Output the [x, y] coordinate of the center of the cell containing the given text.  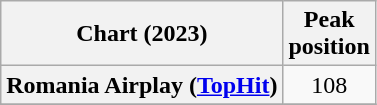
Peakposition [329, 34]
108 [329, 85]
Romania Airplay (TopHit) [142, 85]
Chart (2023) [142, 34]
